Locate the cell with the specified text and output its [X, Y] center coordinate. 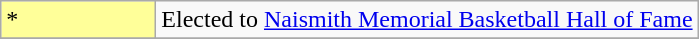
* [78, 20]
Elected to Naismith Memorial Basketball Hall of Fame [427, 20]
